Extract the [x, y] coordinate from the center of the cell holding the provided text.  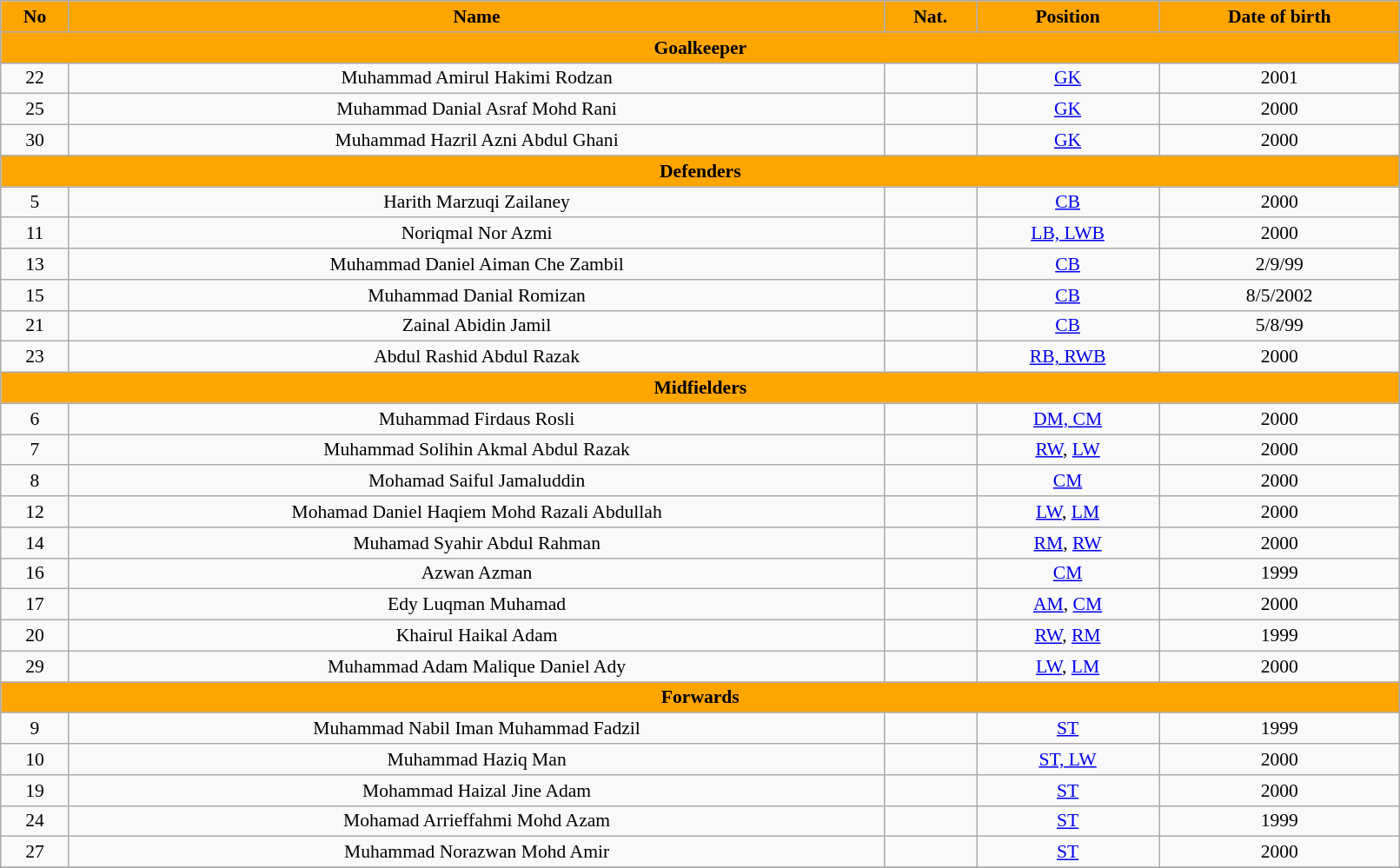
29 [35, 666]
RW, RM [1068, 636]
30 [35, 141]
Mohammad Haizal Jine Adam [476, 791]
2001 [1279, 78]
15 [35, 295]
17 [35, 605]
Muhammad Danial Asraf Mohd Rani [476, 109]
DM, CM [1068, 419]
Date of birth [1279, 17]
16 [35, 573]
14 [35, 543]
Muhammad Danial Romizan [476, 295]
20 [35, 636]
24 [35, 821]
Muhammad Solihin Akmal Abdul Razak [476, 450]
10 [35, 759]
LB, LWB [1068, 234]
21 [35, 326]
Defenders [700, 171]
Muhammad Norazwan Mohd Amir [476, 852]
6 [35, 419]
Khairul Haikal Adam [476, 636]
11 [35, 234]
Midfielders [700, 388]
Muhammad Firdaus Rosli [476, 419]
Goalkeeper [700, 48]
23 [35, 357]
2/9/99 [1279, 264]
Noriqmal Nor Azmi [476, 234]
19 [35, 791]
Abdul Rashid Abdul Razak [476, 357]
Nat. [931, 17]
5/8/99 [1279, 326]
Zainal Abidin Jamil [476, 326]
Muhammad Nabil Iman Muhammad Fadzil [476, 729]
27 [35, 852]
13 [35, 264]
8 [35, 481]
ST, LW [1068, 759]
8/5/2002 [1279, 295]
Mohamad Daniel Haqiem Mohd Razali Abdullah [476, 512]
9 [35, 729]
5 [35, 202]
Muhammad Adam Malique Daniel Ady [476, 666]
Azwan Azman [476, 573]
AM, CM [1068, 605]
Muhammad Hazril Azni Abdul Ghani [476, 141]
12 [35, 512]
Muhammad Daniel Aiman Che Zambil [476, 264]
Harith Marzuqi Zailaney [476, 202]
Name [476, 17]
RW, LW [1068, 450]
RM, RW [1068, 543]
RB, RWB [1068, 357]
Mohamad Saiful Jamaluddin [476, 481]
Mohamad Arrieffahmi Mohd Azam [476, 821]
22 [35, 78]
Muhamad Syahir Abdul Rahman [476, 543]
Forwards [700, 698]
Position [1068, 17]
Muhammad Haziq Man [476, 759]
No [35, 17]
Muhammad Amirul Hakimi Rodzan [476, 78]
25 [35, 109]
Edy Luqman Muhamad [476, 605]
7 [35, 450]
